Determine the [x, y] coordinate at the center of the cell enclosing the given text.  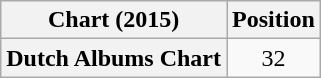
32 [274, 58]
Position [274, 20]
Chart (2015) [114, 20]
Dutch Albums Chart [114, 58]
